Output the [x, y] coordinate of the center of the cell containing the given text.  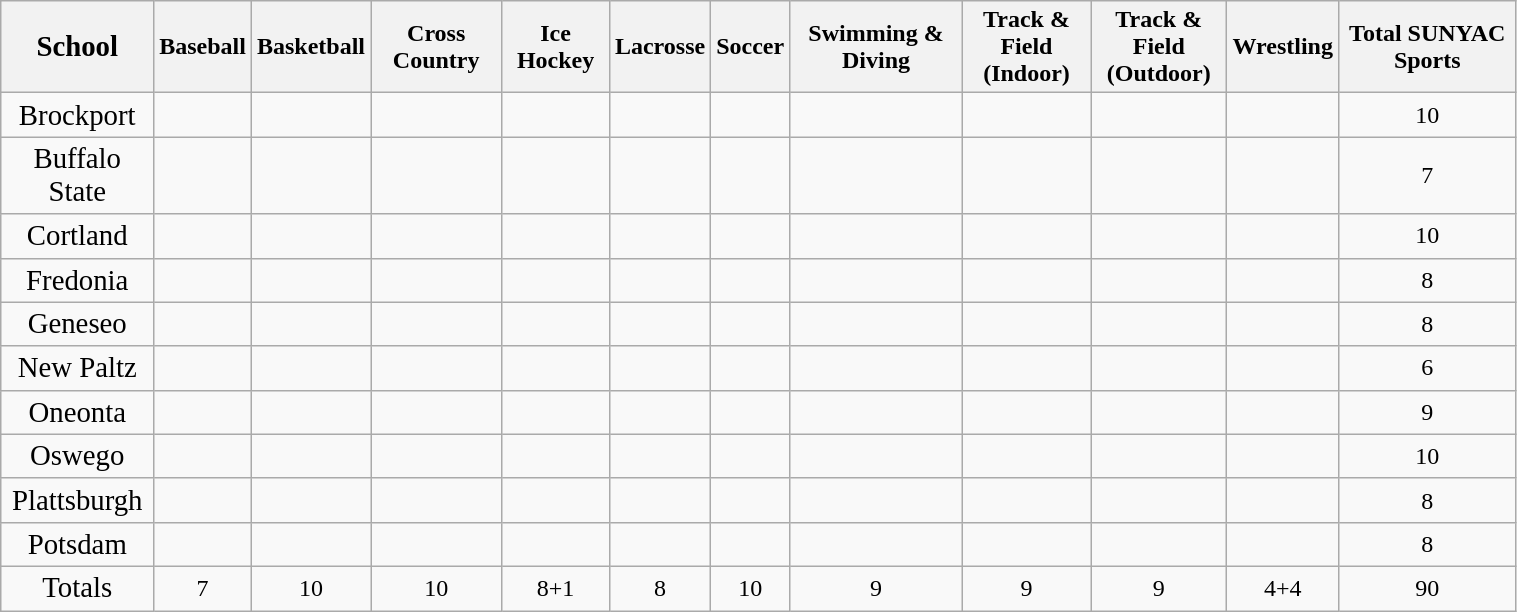
New Paltz [78, 368]
6 [1427, 368]
Cross Country [436, 47]
Buffalo State [78, 176]
Basketball [310, 47]
Potsdam [78, 544]
Totals [78, 588]
School [78, 47]
Wrestling [1283, 47]
Oneonta [78, 412]
Oswego [78, 456]
Geneseo [78, 324]
Plattsburgh [78, 500]
4+4 [1283, 588]
Baseball [203, 47]
Cortland [78, 236]
Brockport [78, 115]
Ice Hockey [556, 47]
Lacrosse [660, 47]
Track & Field(Indoor) [1026, 47]
Track & Field(Outdoor) [1159, 47]
8+1 [556, 588]
Soccer [750, 47]
Swimming & Diving [876, 47]
Fredonia [78, 280]
Total SUNYAC Sports [1427, 47]
90 [1427, 588]
